Detect which cell encompasses the target text, then output its (x, y) center coordinate. 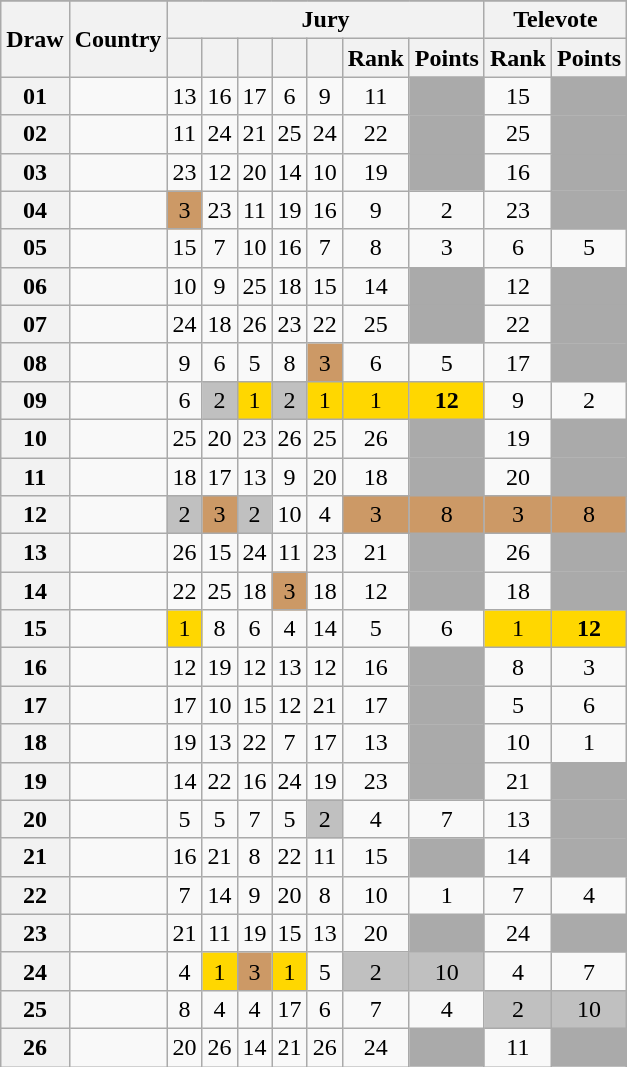
07 (35, 324)
Country (118, 39)
08 (35, 362)
02 (35, 134)
09 (35, 400)
Jury (326, 20)
01 (35, 96)
04 (35, 210)
03 (35, 172)
06 (35, 286)
05 (35, 248)
Televote (555, 20)
Draw (35, 39)
